Find where the given text appears and provide that cell's center as (x, y) coordinate. 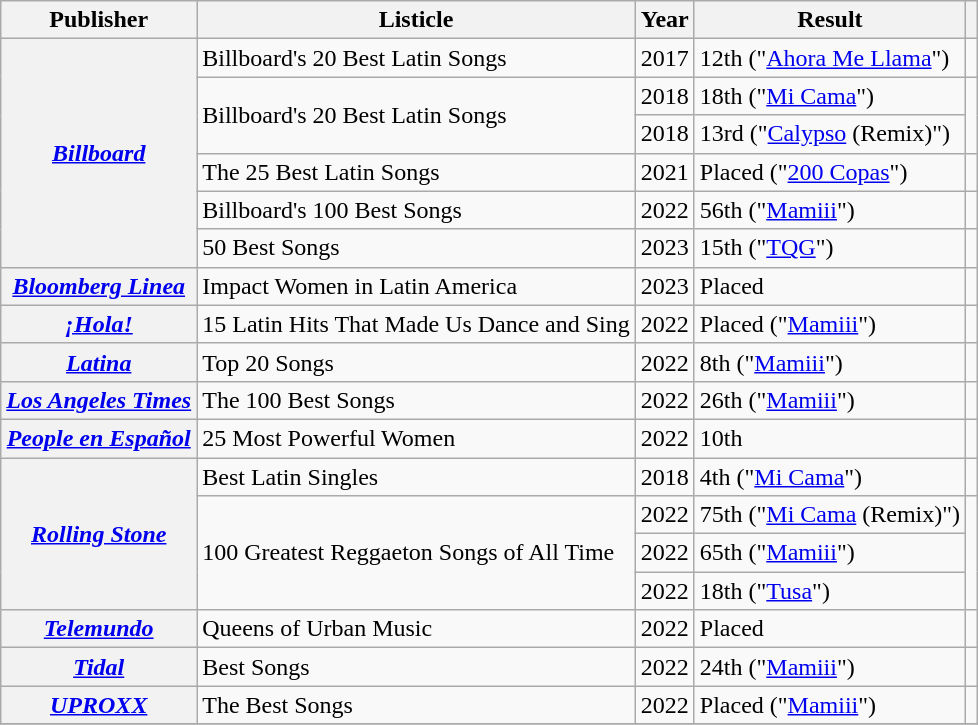
2021 (664, 172)
Best Latin Singles (416, 477)
10th (830, 438)
13rd ("Calypso (Remix)") (830, 134)
Result (830, 20)
Publisher (99, 20)
26th ("Mamiii") (830, 400)
65th ("Mamiii") (830, 553)
Billboard's 100 Best Songs (416, 210)
Telemundo (99, 629)
Billboard (99, 153)
Best Songs (416, 667)
56th ("Mamiii") (830, 210)
8th ("Mamiii") (830, 362)
12th ("Ahora Me Llama") (830, 58)
Top 20 Songs (416, 362)
People en Español (99, 438)
18th ("Mi Cama") (830, 96)
24th ("Mamiii") (830, 667)
Latina (99, 362)
Los Angeles Times (99, 400)
15th ("TQG") (830, 248)
18th ("Tusa") (830, 591)
25 Most Powerful Women (416, 438)
2017 (664, 58)
The 25 Best Latin Songs (416, 172)
Tidal (99, 667)
Listicle (416, 20)
The Best Songs (416, 705)
UPROXX (99, 705)
75th ("Mi Cama (Remix)") (830, 515)
Impact Women in Latin America (416, 286)
¡Hola! (99, 324)
Year (664, 20)
Placed ("200 Copas") (830, 172)
4th ("Mi Cama") (830, 477)
15 Latin Hits That Made Us Dance and Sing (416, 324)
50 Best Songs (416, 248)
Queens of Urban Music (416, 629)
Bloomberg Linea (99, 286)
The 100 Best Songs (416, 400)
Rolling Stone (99, 534)
100 Greatest Reggaeton Songs of All Time (416, 553)
